Find where the given text appears and provide that cell's center as [x, y] coordinate. 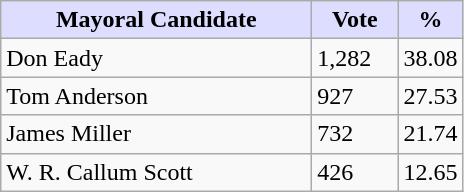
1,282 [355, 58]
12.65 [430, 172]
Tom Anderson [156, 96]
Vote [355, 20]
732 [355, 134]
426 [355, 172]
38.08 [430, 58]
27.53 [430, 96]
% [430, 20]
Don Eady [156, 58]
21.74 [430, 134]
W. R. Callum Scott [156, 172]
Mayoral Candidate [156, 20]
927 [355, 96]
James Miller [156, 134]
